Scan for the cell matching the given text and deliver its (X, Y) coordinate at center. 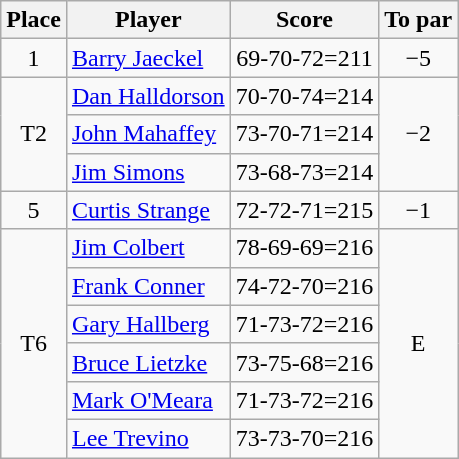
73-70-71=214 (304, 134)
Jim Colbert (148, 248)
Bruce Lietzke (148, 362)
Frank Conner (148, 286)
Curtis Strange (148, 210)
Place (34, 20)
Gary Hallberg (148, 324)
To par (418, 20)
−1 (418, 210)
T2 (34, 134)
72-72-71=215 (304, 210)
John Mahaffey (148, 134)
Player (148, 20)
E (418, 343)
Score (304, 20)
Lee Trevino (148, 438)
74-72-70=216 (304, 286)
Dan Halldorson (148, 96)
70-70-74=214 (304, 96)
78-69-69=216 (304, 248)
73-75-68=216 (304, 362)
1 (34, 58)
Barry Jaeckel (148, 58)
73-73-70=216 (304, 438)
−2 (418, 134)
Mark O'Meara (148, 400)
69-70-72=211 (304, 58)
5 (34, 210)
−5 (418, 58)
T6 (34, 343)
73-68-73=214 (304, 172)
Jim Simons (148, 172)
